Capture the cell that displays the provided text and extract its [x, y] central coordinate. 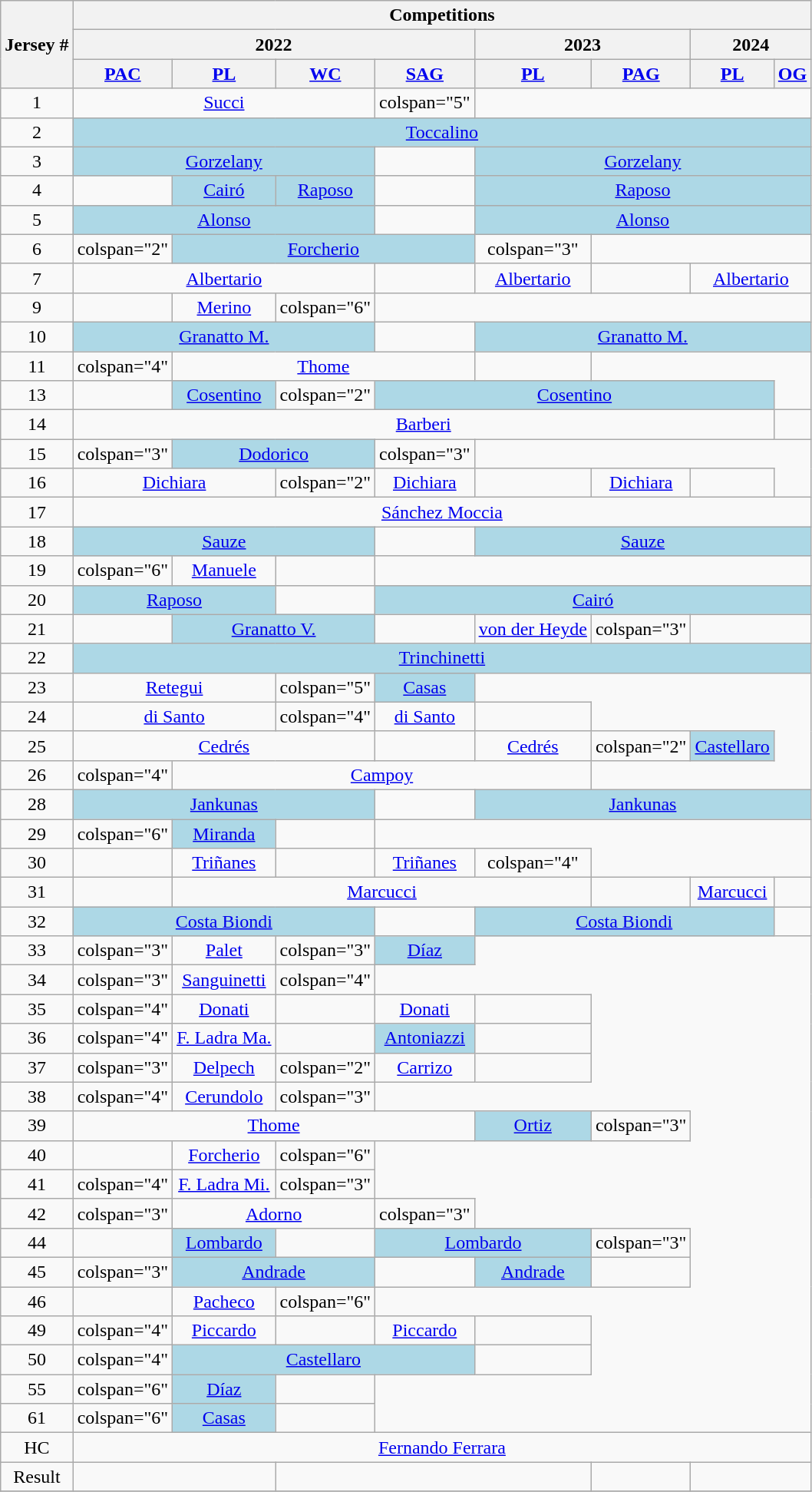
Manuele [224, 571]
39 [37, 1126]
29 [37, 833]
46 [37, 1302]
Adorno [274, 1213]
Granatto V. [274, 629]
19 [37, 571]
16 [37, 483]
F. Ladra Ma. [224, 1038]
4 [37, 190]
Antoniazzi [425, 1038]
2 [37, 132]
Barberi [424, 425]
18 [37, 541]
61 [37, 1418]
WC [325, 74]
Jersey # [37, 45]
Trinchinetti [442, 658]
Dodorico [274, 454]
14 [37, 425]
2022 [273, 45]
Toccalino [442, 132]
42 [37, 1213]
Carrizo [425, 1067]
Sánchez Moccia [442, 512]
Sanguinetti [224, 980]
OG [792, 74]
HC [37, 1447]
Ortiz [533, 1126]
25 [37, 746]
F. Ladra Mi. [224, 1184]
37 [37, 1067]
33 [37, 951]
Result [37, 1477]
1 [37, 103]
21 [37, 629]
32 [37, 921]
28 [37, 804]
Pacheco [224, 1302]
Miranda [224, 833]
34 [37, 980]
Palet [224, 951]
49 [37, 1331]
Campoy [382, 775]
13 [37, 395]
5 [37, 220]
6 [37, 249]
7 [37, 278]
11 [37, 366]
Delpech [224, 1067]
45 [37, 1272]
20 [37, 600]
55 [37, 1389]
Succi [224, 103]
2023 [583, 45]
23 [37, 687]
9 [37, 307]
von der Heyde [533, 629]
24 [37, 716]
SAG [425, 74]
30 [37, 863]
PAG [641, 74]
3 [37, 161]
41 [37, 1184]
50 [37, 1360]
26 [37, 775]
31 [37, 892]
40 [37, 1155]
15 [37, 454]
35 [37, 1009]
10 [37, 336]
Competitions [442, 15]
2024 [751, 45]
38 [37, 1097]
17 [37, 512]
44 [37, 1242]
Retegui [174, 687]
Cerundolo [224, 1097]
36 [37, 1038]
22 [37, 658]
PAC [123, 74]
Merino [224, 307]
Fernando Ferrara [442, 1447]
